Locate the cell with the specified text and output its (X, Y) center coordinate. 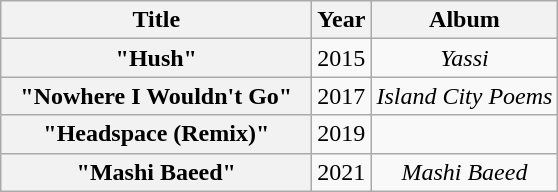
Album (464, 20)
"Headspace (Remix)" (156, 134)
Year (342, 20)
2015 (342, 58)
Island City Poems (464, 96)
"Nowhere I Wouldn't Go" (156, 96)
Mashi Baeed (464, 172)
"Mashi Baeed" (156, 172)
2017 (342, 96)
2019 (342, 134)
"Hush" (156, 58)
Title (156, 20)
Yassi (464, 58)
2021 (342, 172)
